Return [x, y] of the center of cell containing provided text 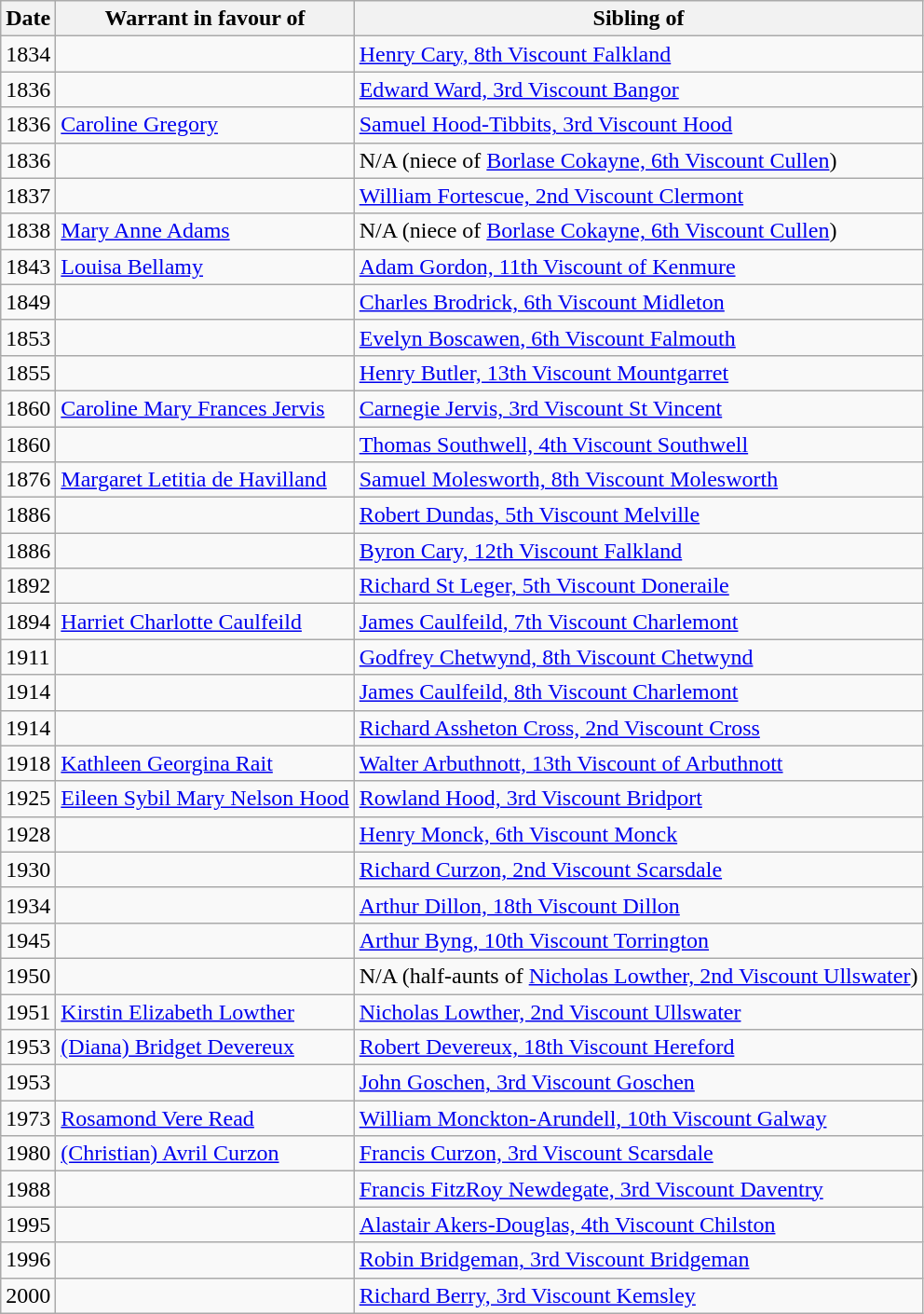
1849 [28, 302]
1876 [28, 480]
Carnegie Jervis, 3rd Viscount St Vincent [639, 408]
1843 [28, 267]
Mary Anne Adams [205, 231]
Samuel Hood-Tibbits, 3rd Viscount Hood [639, 125]
1996 [28, 1260]
Thomas Southwell, 4th Viscount Southwell [639, 445]
Francis Curzon, 3rd Viscount Scarsdale [639, 1154]
1911 [28, 657]
1892 [28, 586]
Francis FitzRoy Newdegate, 3rd Viscount Daventry [639, 1189]
1928 [28, 834]
(Diana) Bridget Devereux [205, 1047]
William Monckton-Arundell, 10th Viscount Galway [639, 1118]
1973 [28, 1118]
Walter Arbuthnott, 13th Viscount of Arbuthnott [639, 763]
Kathleen Georgina Rait [205, 763]
Alastair Akers-Douglas, 4th Viscount Chilston [639, 1225]
1834 [28, 54]
1951 [28, 1011]
Warrant in favour of [205, 19]
Arthur Dillon, 18th Viscount Dillon [639, 905]
1855 [28, 373]
1934 [28, 905]
1950 [28, 976]
Robin Bridgeman, 3rd Viscount Bridgeman [639, 1260]
Henry Cary, 8th Viscount Falkland [639, 54]
Arthur Byng, 10th Viscount Torrington [639, 940]
Godfrey Chetwynd, 8th Viscount Chetwynd [639, 657]
Richard Curzon, 2nd Viscount Scarsdale [639, 869]
Caroline Gregory [205, 125]
James Caulfeild, 7th Viscount Charlemont [639, 622]
James Caulfeild, 8th Viscount Charlemont [639, 692]
1894 [28, 622]
Robert Devereux, 18th Viscount Hereford [639, 1047]
Louisa Bellamy [205, 267]
Margaret Letitia de Havilland [205, 480]
Henry Butler, 13th Viscount Mountgarret [639, 373]
Caroline Mary Frances Jervis [205, 408]
N/A (half-aunts of Nicholas Lowther, 2nd Viscount Ullswater) [639, 976]
Henry Monck, 6th Viscount Monck [639, 834]
William Fortescue, 2nd Viscount Clermont [639, 196]
Date [28, 19]
1925 [28, 799]
Charles Brodrick, 6th Viscount Midleton [639, 302]
1853 [28, 337]
Eileen Sybil Mary Nelson Hood [205, 799]
John Goschen, 3rd Viscount Goschen [639, 1083]
1837 [28, 196]
1995 [28, 1225]
1988 [28, 1189]
1980 [28, 1154]
Samuel Molesworth, 8th Viscount Molesworth [639, 480]
1918 [28, 763]
Evelyn Boscawen, 6th Viscount Falmouth [639, 337]
1838 [28, 231]
Adam Gordon, 11th Viscount of Kenmure [639, 267]
Edward Ward, 3rd Viscount Bangor [639, 89]
(Christian) Avril Curzon [205, 1154]
1945 [28, 940]
Rosamond Vere Read [205, 1118]
Kirstin Elizabeth Lowther [205, 1011]
2000 [28, 1295]
1930 [28, 869]
Richard Assheton Cross, 2nd Viscount Cross [639, 728]
Byron Cary, 12th Viscount Falkland [639, 551]
Richard St Leger, 5th Viscount Doneraile [639, 586]
Rowland Hood, 3rd Viscount Bridport [639, 799]
Richard Berry, 3rd Viscount Kemsley [639, 1295]
Nicholas Lowther, 2nd Viscount Ullswater [639, 1011]
Harriet Charlotte Caulfeild [205, 622]
Sibling of [639, 19]
Robert Dundas, 5th Viscount Melville [639, 515]
